Return the (X, Y) coordinate for the center point of the cell that contains the specified text.  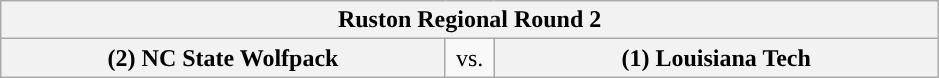
(2) NC State Wolfpack (224, 58)
vs. (470, 58)
(1) Louisiana Tech (716, 58)
Ruston Regional Round 2 (470, 20)
